Return the (x, y) coordinate for the center point of the cell that contains the specified text.  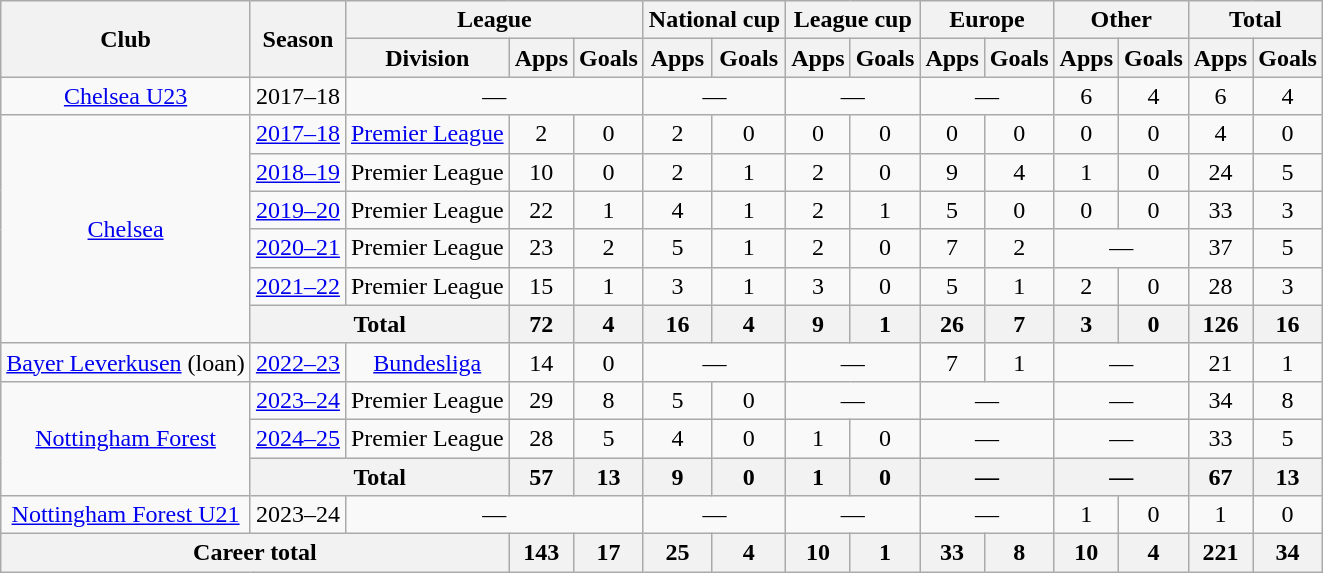
24 (1220, 172)
221 (1220, 553)
57 (541, 477)
Season (298, 39)
2024–25 (298, 438)
Division (427, 58)
Nottingham Forest (126, 438)
2019–20 (298, 210)
17 (609, 553)
15 (541, 286)
Nottingham Forest U21 (126, 515)
2018–19 (298, 172)
League (494, 20)
22 (541, 210)
23 (541, 248)
Career total (255, 553)
29 (541, 400)
National cup (714, 20)
26 (952, 324)
143 (541, 553)
Bundesliga (427, 362)
72 (541, 324)
21 (1220, 362)
Club (126, 39)
14 (541, 362)
Chelsea (126, 229)
2022–23 (298, 362)
2021–22 (298, 286)
25 (677, 553)
Other (1121, 20)
67 (1220, 477)
37 (1220, 248)
Chelsea U23 (126, 96)
126 (1220, 324)
League cup (853, 20)
Bayer Leverkusen (loan) (126, 362)
2020–21 (298, 248)
Europe (987, 20)
